From the cell containing the given text, extract its center point as [x, y] coordinate. 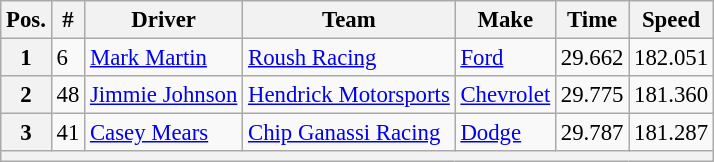
Ford [505, 58]
181.287 [672, 133]
Driver [164, 20]
# [68, 20]
Time [592, 20]
Speed [672, 20]
Dodge [505, 133]
Casey Mears [164, 133]
29.787 [592, 133]
Chevrolet [505, 95]
Chip Ganassi Racing [349, 133]
29.662 [592, 58]
Roush Racing [349, 58]
182.051 [672, 58]
Pos. [26, 20]
Team [349, 20]
2 [26, 95]
Hendrick Motorsports [349, 95]
29.775 [592, 95]
1 [26, 58]
181.360 [672, 95]
Make [505, 20]
41 [68, 133]
3 [26, 133]
48 [68, 95]
Jimmie Johnson [164, 95]
Mark Martin [164, 58]
6 [68, 58]
